Return (x, y) of the center of cell containing provided text 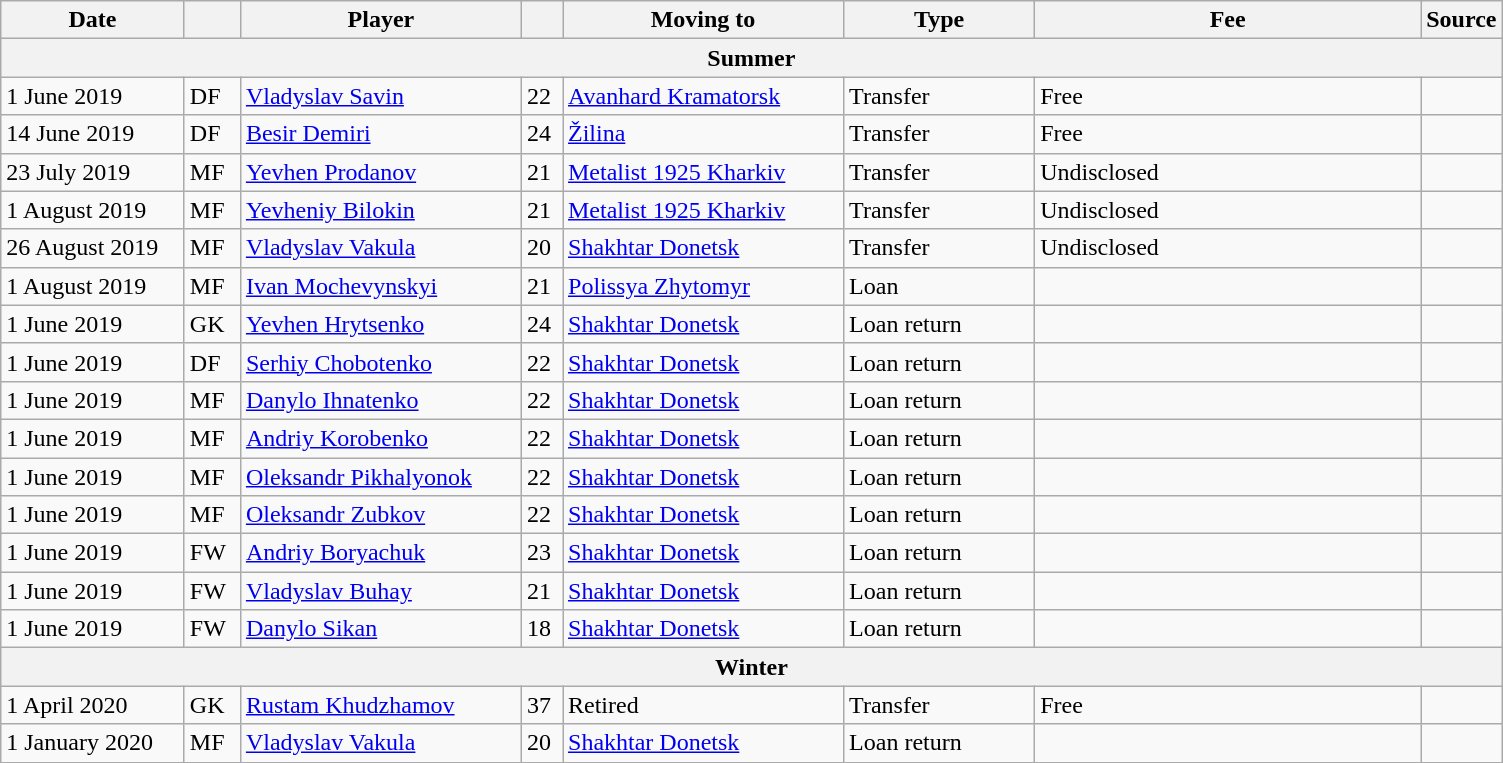
Loan (940, 286)
Avanhard Kramatorsk (702, 96)
Žilina (702, 134)
Serhiy Chobotenko (380, 362)
Polissya Zhytomyr (702, 286)
Yevhen Hrytsenko (380, 324)
Summer (752, 58)
1 January 2020 (93, 743)
Danylo Ihnatenko (380, 400)
Fee (1228, 20)
Retired (702, 705)
23 July 2019 (93, 172)
Andriy Boryachuk (380, 553)
1 April 2020 (93, 705)
Date (93, 20)
Besir Demiri (380, 134)
18 (542, 629)
Oleksandr Pikhalyonok (380, 477)
Vladyslav Savin (380, 96)
Winter (752, 667)
Moving to (702, 20)
Danylo Sikan (380, 629)
14 June 2019 (93, 134)
Source (1462, 20)
Andriy Korobenko (380, 438)
Vladyslav Buhay (380, 591)
Type (940, 20)
Yevheniy Bilokin (380, 210)
Oleksandr Zubkov (380, 515)
37 (542, 705)
Yevhen Prodanov (380, 172)
Player (380, 20)
26 August 2019 (93, 248)
23 (542, 553)
Ivan Mochevynskyi (380, 286)
Rustam Khudzhamov (380, 705)
